Provide the [x, y] coordinate of the cell's center where the given text is located.  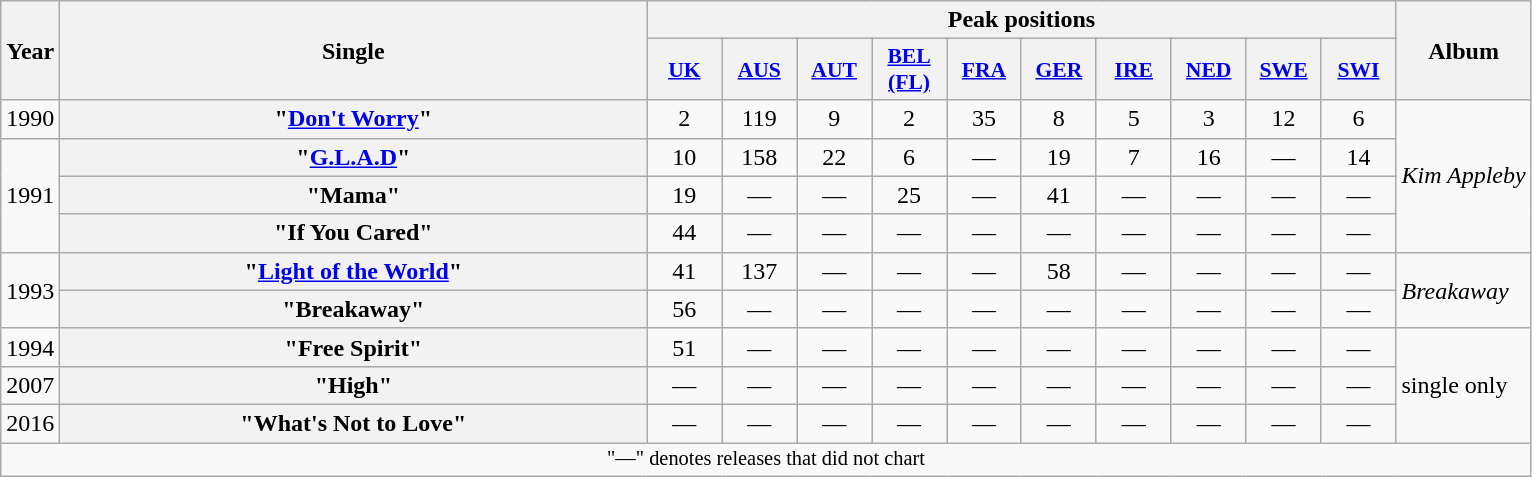
119 [760, 119]
7 [1134, 157]
SWE [1284, 70]
9 [834, 119]
Breakaway [1464, 290]
NED [1208, 70]
158 [760, 157]
AUS [760, 70]
Year [30, 50]
56 [684, 309]
25 [910, 195]
UK [684, 70]
14 [1358, 157]
Peak positions [1022, 20]
16 [1208, 157]
"Breakaway" [354, 309]
2007 [30, 385]
10 [684, 157]
"G.L.A.D" [354, 157]
"Don't Worry" [354, 119]
FRA [984, 70]
1993 [30, 290]
12 [1284, 119]
51 [684, 347]
1994 [30, 347]
SWI [1358, 70]
3 [1208, 119]
Single [354, 50]
"Light of the World" [354, 271]
GER [1058, 70]
IRE [1134, 70]
"Free Spirit" [354, 347]
BEL(FL) [910, 70]
Album [1464, 50]
1991 [30, 195]
22 [834, 157]
"High" [354, 385]
8 [1058, 119]
58 [1058, 271]
1990 [30, 119]
2016 [30, 423]
AUT [834, 70]
single only [1464, 385]
"Mama" [354, 195]
137 [760, 271]
35 [984, 119]
44 [684, 233]
"What's Not to Love" [354, 423]
"If You Cared" [354, 233]
5 [1134, 119]
Kim Appleby [1464, 176]
"—" denotes releases that did not chart [766, 459]
